Find where the given text appears and provide that cell's center as (X, Y) coordinate. 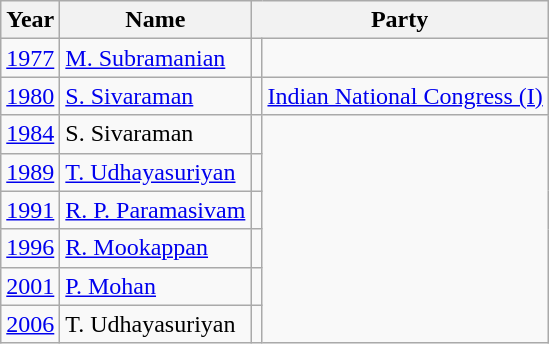
Year (30, 20)
1984 (30, 134)
1980 (30, 96)
R. P. Paramasivam (156, 210)
Indian National Congress (I) (405, 96)
1989 (30, 172)
2006 (30, 324)
Name (156, 20)
M. Subramanian (156, 58)
1991 (30, 210)
Party (400, 20)
1977 (30, 58)
2001 (30, 286)
P. Mohan (156, 286)
R. Mookappan (156, 248)
1996 (30, 248)
